Identify which cell holds the provided text, then report its [X, Y] central coordinate. 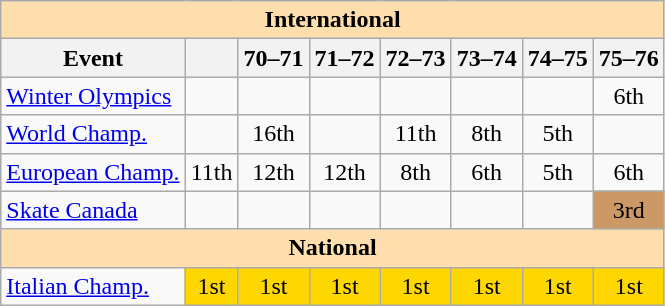
International [333, 20]
74–75 [558, 58]
Italian Champ. [93, 286]
European Champ. [93, 172]
16th [274, 134]
72–73 [416, 58]
Winter Olympics [93, 96]
73–74 [486, 58]
71–72 [344, 58]
3rd [628, 210]
Skate Canada [93, 210]
World Champ. [93, 134]
75–76 [628, 58]
Event [93, 58]
70–71 [274, 58]
National [333, 248]
